Detect which cell encompasses the target text, then output its [x, y] center coordinate. 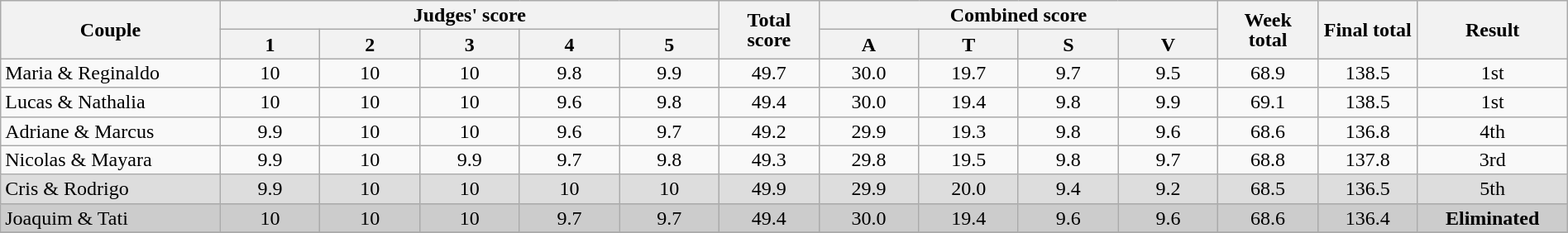
68.9 [1269, 73]
A [868, 45]
T [969, 45]
Lucas & Nathalia [111, 102]
69.1 [1269, 102]
19.7 [969, 73]
19.5 [969, 160]
Joaquim & Tati [111, 218]
9.5 [1168, 73]
19.3 [969, 131]
Adriane & Marcus [111, 131]
V [1168, 45]
49.3 [769, 160]
68.5 [1269, 188]
5th [1492, 188]
136.8 [1368, 131]
4th [1492, 131]
Nicolas & Mayara [111, 160]
136.5 [1368, 188]
137.8 [1368, 160]
3rd [1492, 160]
20.0 [969, 188]
5 [670, 45]
Eliminated [1492, 218]
S [1068, 45]
49.9 [769, 188]
Couple [111, 30]
Total score [769, 30]
Maria & Reginaldo [111, 73]
9.4 [1068, 188]
Cris & Rodrigo [111, 188]
49.7 [769, 73]
4 [569, 45]
3 [470, 45]
Week total [1269, 30]
Judges' score [470, 15]
136.4 [1368, 218]
2 [370, 45]
1 [270, 45]
Result [1492, 30]
Combined score [1019, 15]
9.2 [1168, 188]
68.8 [1269, 160]
29.8 [868, 160]
Final total [1368, 30]
49.2 [769, 131]
